Return (x, y) of the center of cell containing provided text 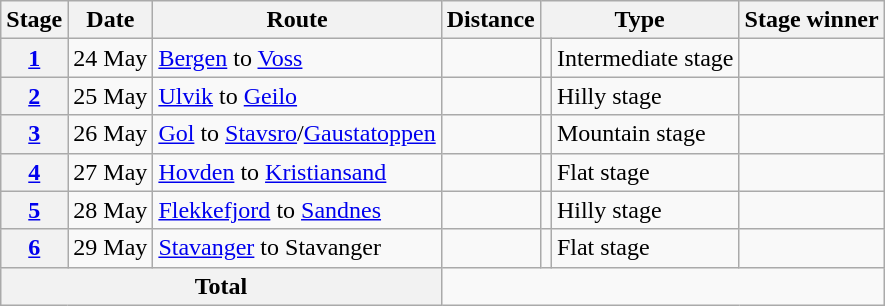
Ulvik to Geilo (297, 96)
3 (34, 134)
Total (222, 286)
Gol to Stavsro/Gaustatoppen (297, 134)
Hovden to Kristiansand (297, 172)
Flekkefjord to Sandnes (297, 210)
Stavanger to Stavanger (297, 248)
Bergen to Voss (297, 58)
Intermediate stage (645, 58)
26 May (110, 134)
2 (34, 96)
29 May (110, 248)
Stage winner (812, 20)
24 May (110, 58)
Mountain stage (645, 134)
Distance (490, 20)
5 (34, 210)
Type (640, 20)
Route (297, 20)
Stage (34, 20)
4 (34, 172)
25 May (110, 96)
6 (34, 248)
Date (110, 20)
1 (34, 58)
28 May (110, 210)
27 May (110, 172)
